Output the [x, y] coordinate of the center of the cell containing the given text.  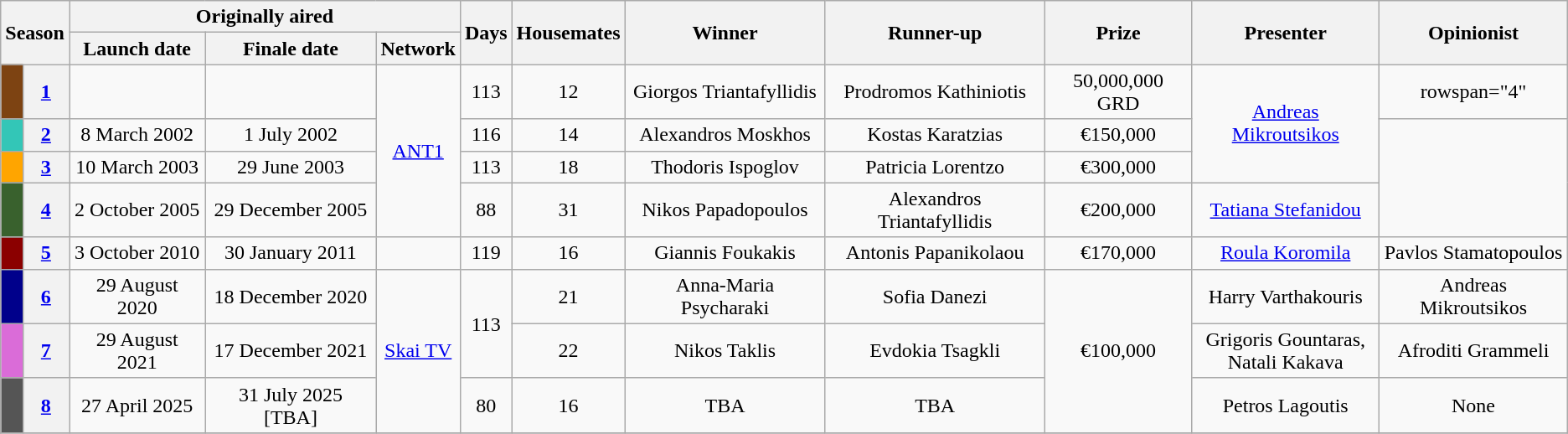
Harry Varthakouris [1286, 297]
Prize [1117, 33]
Pavlos Stamatopoulos [1473, 253]
116 [486, 135]
18 [568, 167]
14 [568, 135]
Winner [725, 33]
Patricia Lorentzo [935, 167]
Giannis Foukakis [725, 253]
Giorgos Triantafyllidis [725, 92]
€200,000 [1117, 209]
Antonis Papanikolaou [935, 253]
Launch date [137, 49]
€300,000 [1117, 167]
29 June 2003 [291, 167]
Housemates [568, 33]
Tatiana Stefanidou [1286, 209]
ANT1 [418, 151]
Afroditi Grammeli [1473, 350]
Alexandros Triantafyllidis [935, 209]
Prodromos Kathiniotis [935, 92]
Roula Koromila [1286, 253]
Nikos Papadopoulos [725, 209]
€150,000 [1117, 135]
88 [486, 209]
3 October 2010 [137, 253]
Alexandros Moskhos [725, 135]
Skai TV [418, 350]
€170,000 [1117, 253]
10 March 2003 [137, 167]
17 December 2021 [291, 350]
4 [45, 209]
Opinionist [1473, 33]
Evdokia Tsagkli [935, 350]
Days [486, 33]
80 [486, 406]
29 December 2005 [291, 209]
Thodoris Ispoglov [725, 167]
12 [568, 92]
7 [45, 350]
2 [45, 135]
18 December 2020 [291, 297]
Finale date [291, 49]
None [1473, 406]
30 January 2011 [291, 253]
8 [45, 406]
Season [35, 33]
Sofia Danezi [935, 297]
50,000,000 GRD [1117, 92]
Presenter [1286, 33]
Grigoris Gountaras,Natali Kakava [1286, 350]
29 August 2020 [137, 297]
3 [45, 167]
Network [418, 49]
8 March 2002 [137, 135]
31 July 2025 [TBA] [291, 406]
1 [45, 92]
Runner-up [935, 33]
31 [568, 209]
119 [486, 253]
Petros Lagoutis [1286, 406]
€100,000 [1117, 350]
22 [568, 350]
2 October 2005 [137, 209]
21 [568, 297]
Anna-Maria Psycharaki [725, 297]
Nikos Taklis [725, 350]
Originally aired [265, 17]
Kostas Karatzias [935, 135]
1 July 2002 [291, 135]
rowspan="4" [1473, 92]
6 [45, 297]
27 April 2025 [137, 406]
5 [45, 253]
29 August 2021 [137, 350]
